Return the [x, y] coordinate for the center point of the cell that contains the specified text.  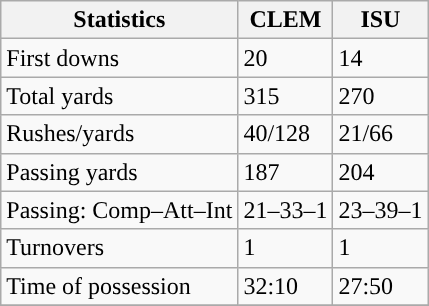
23–39–1 [380, 210]
187 [286, 172]
270 [380, 96]
21–33–1 [286, 210]
Time of possession [120, 286]
21/66 [380, 134]
27:50 [380, 286]
40/128 [286, 134]
Rushes/yards [120, 134]
CLEM [286, 20]
Turnovers [120, 248]
Passing yards [120, 172]
ISU [380, 20]
315 [286, 96]
204 [380, 172]
First downs [120, 58]
32:10 [286, 286]
14 [380, 58]
Total yards [120, 96]
Statistics [120, 20]
Passing: Comp–Att–Int [120, 210]
20 [286, 58]
